Identify which cell holds the provided text, then report its [x, y] central coordinate. 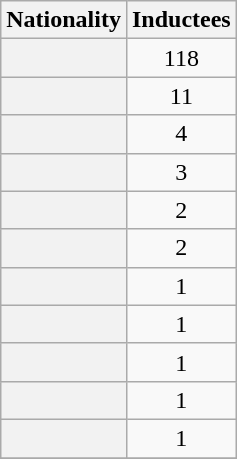
Inductees [181, 20]
3 [181, 172]
118 [181, 58]
4 [181, 134]
Nationality [64, 20]
11 [181, 96]
